Determine the [x, y] coordinate at the center of the cell enclosing the given text.  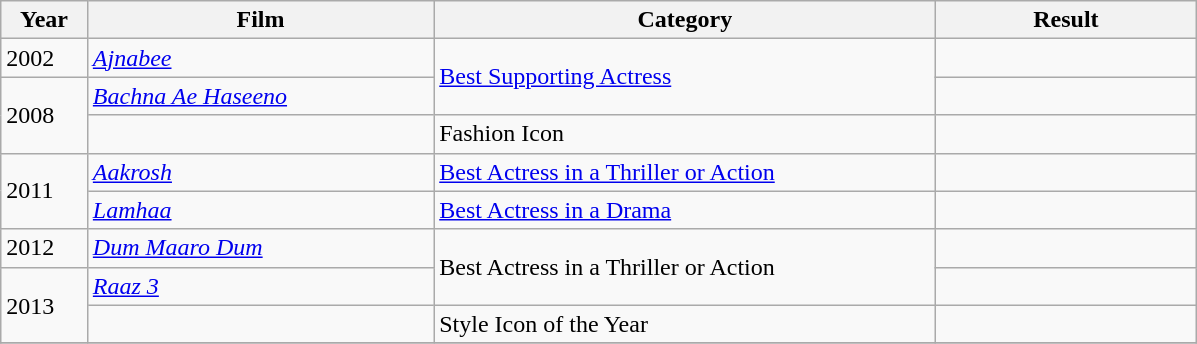
Best Supporting Actress [685, 77]
Best Actress in a Drama [685, 210]
Film [260, 20]
Ajnabee [260, 58]
2002 [44, 58]
Dum Maaro Dum [260, 248]
Fashion Icon [685, 134]
Raaz 3 [260, 286]
Bachna Ae Haseeno [260, 96]
2012 [44, 248]
2011 [44, 191]
Year [44, 20]
Lamhaa [260, 210]
2013 [44, 305]
Style Icon of the Year [685, 324]
2008 [44, 115]
Category [685, 20]
Result [1066, 20]
Aakrosh [260, 172]
